For the text-containing cell, return its midpoint in (X, Y) coordinate format. 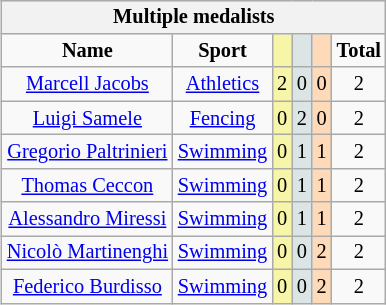
Athletics (222, 84)
Marcell Jacobs (88, 84)
Gregorio Paltrinieri (88, 152)
Thomas Ceccon (88, 185)
Luigi Samele (88, 118)
Name (88, 51)
Total (359, 51)
Multiple medalists (194, 17)
Nicolò Martinenghi (88, 253)
Fencing (222, 118)
Alessandro Miressi (88, 219)
Sport (222, 51)
Federico Burdisso (88, 286)
